Search for the cell housing the specified text and yield its (x, y) center coordinate. 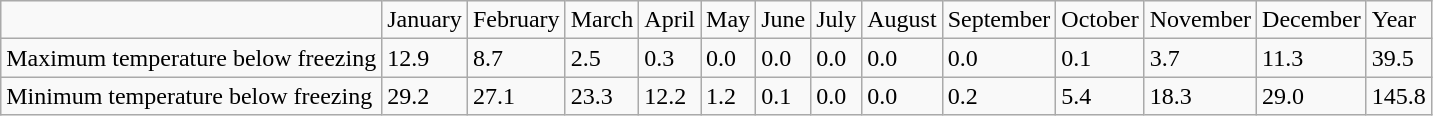
12.9 (425, 58)
September (999, 20)
Year (1398, 20)
February (516, 20)
0.2 (999, 96)
5.4 (1100, 96)
November (1200, 20)
May (728, 20)
29.2 (425, 96)
December (1312, 20)
March (602, 20)
Maximum temperature below freezing (192, 58)
January (425, 20)
July (836, 20)
29.0 (1312, 96)
August (902, 20)
0.3 (670, 58)
April (670, 20)
11.3 (1312, 58)
June (784, 20)
18.3 (1200, 96)
Minimum temperature below freezing (192, 96)
October (1100, 20)
3.7 (1200, 58)
23.3 (602, 96)
8.7 (516, 58)
12.2 (670, 96)
2.5 (602, 58)
39.5 (1398, 58)
145.8 (1398, 96)
1.2 (728, 96)
27.1 (516, 96)
